Detect which cell encompasses the target text, then output its (x, y) center coordinate. 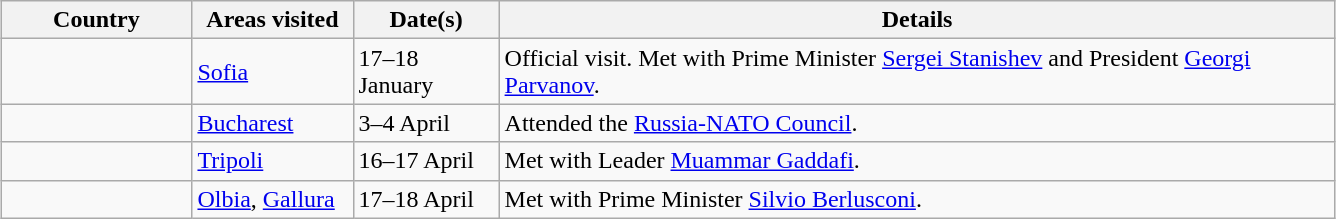
Country (96, 20)
16–17 April (426, 161)
Areas visited (272, 20)
17–18 April (426, 199)
17–18 January (426, 72)
Tripoli (272, 161)
Sofia (272, 72)
Bucharest (272, 123)
3–4 April (426, 123)
Attended the Russia-NATO Council. (917, 123)
Olbia, Gallura (272, 199)
Met with Leader Muammar Gaddafi. (917, 161)
Date(s) (426, 20)
Met with Prime Minister Silvio Berlusconi. (917, 199)
Details (917, 20)
Official visit. Met with Prime Minister Sergei Stanishev and President Georgi Parvanov. (917, 72)
